Locate the cell with the specified text and output its (x, y) center coordinate. 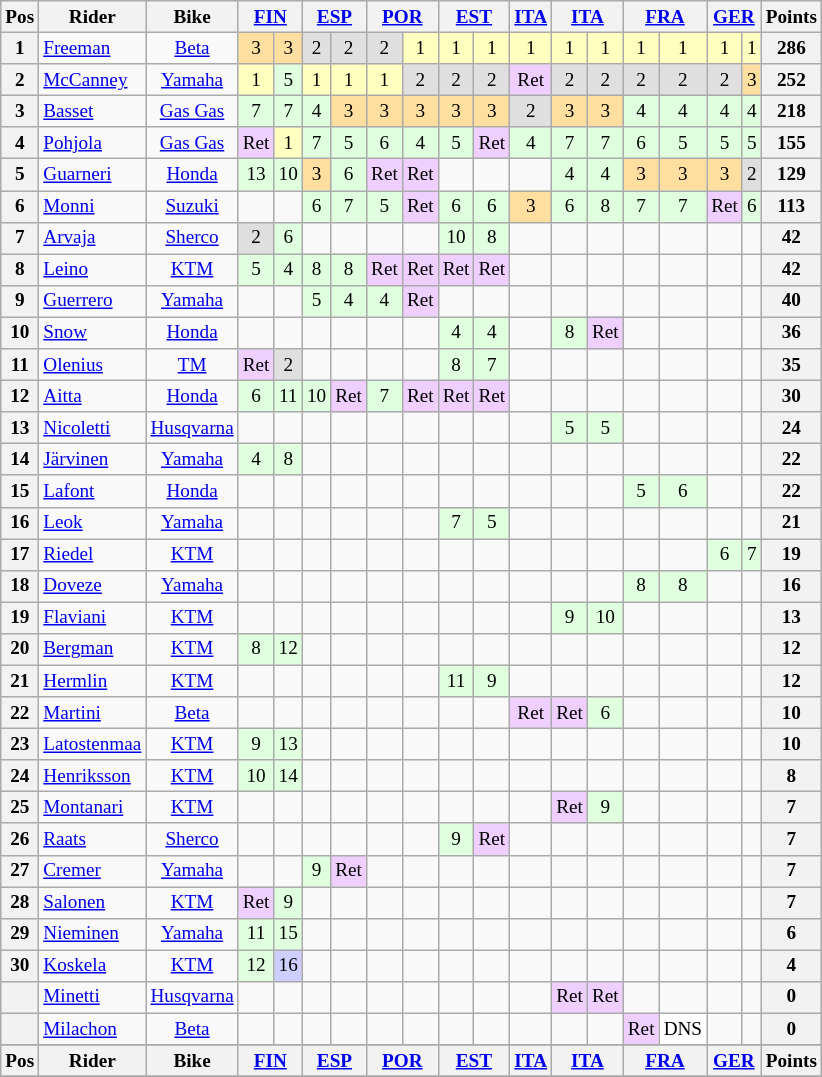
Flaviani (92, 618)
McCanney (92, 80)
Montanari (92, 808)
Freeman (92, 48)
35 (791, 365)
23 (20, 744)
Henriksson (92, 776)
Raats (92, 839)
Guerrero (92, 301)
Koskela (92, 966)
Nicoletti (92, 428)
29 (20, 934)
27 (20, 871)
113 (791, 206)
Suzuki (192, 206)
129 (791, 175)
Nieminen (92, 934)
Basset (92, 111)
17 (20, 554)
28 (20, 902)
26 (20, 839)
18 (20, 586)
Doveze (92, 586)
Cremer (92, 871)
Bergman (92, 649)
Snow (92, 333)
DNS (683, 1029)
20 (20, 649)
Monni (92, 206)
Minetti (92, 997)
Milachon (92, 1029)
286 (791, 48)
Martini (92, 713)
Leok (92, 523)
40 (791, 301)
Olenius (92, 365)
218 (791, 111)
Latostenmaa (92, 744)
TM (192, 365)
25 (20, 808)
Guarneri (92, 175)
Hermlin (92, 681)
155 (791, 143)
252 (791, 80)
Riedel (92, 554)
Salonen (92, 902)
Lafont (92, 491)
36 (791, 333)
Leino (92, 270)
Järvinen (92, 460)
Aitta (92, 396)
Pohjola (92, 143)
Arvaja (92, 238)
